For the text-containing cell, return its midpoint in [x, y] coordinate format. 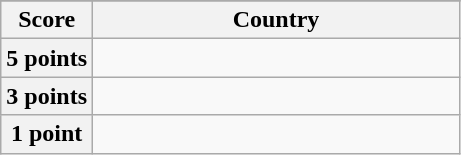
1 point [47, 134]
Score [47, 20]
5 points [47, 58]
Country [276, 20]
3 points [47, 96]
